Search for the cell housing the specified text and yield its [X, Y] center coordinate. 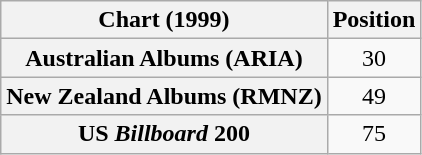
75 [374, 134]
New Zealand Albums (RMNZ) [164, 96]
US Billboard 200 [164, 134]
Position [374, 20]
30 [374, 58]
Chart (1999) [164, 20]
Australian Albums (ARIA) [164, 58]
49 [374, 96]
